Return the (x, y) coordinate for the center point of the cell that contains the specified text.  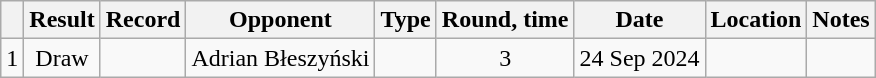
Result (62, 20)
Location (756, 20)
3 (505, 58)
Opponent (280, 20)
Notes (841, 20)
Record (143, 20)
24 Sep 2024 (640, 58)
Round, time (505, 20)
Type (406, 20)
Adrian Błeszyński (280, 58)
Date (640, 20)
1 (12, 58)
Draw (62, 58)
